From the cell containing the given text, extract its center point as (X, Y) coordinate. 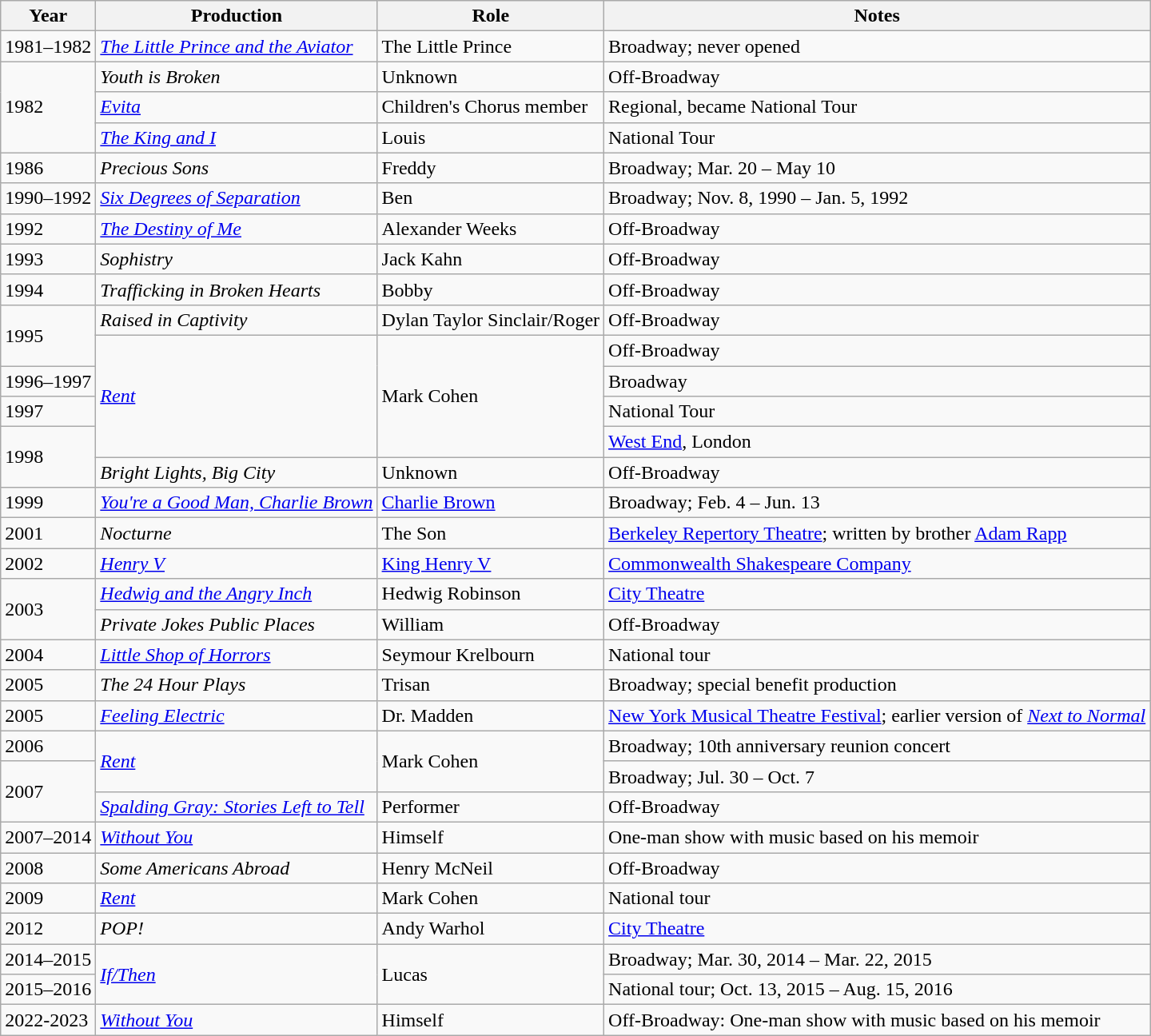
Broadway; Feb. 4 – Jun. 13 (878, 503)
1997 (48, 412)
One-man show with music based on his memoir (878, 837)
1996–1997 (48, 381)
Broadway; special benefit production (878, 685)
The Little Prince (491, 46)
National tour; Oct. 13, 2015 – Aug. 15, 2016 (878, 990)
2022-2023 (48, 1020)
The Destiny of Me (237, 229)
Trafficking in Broken Hearts (237, 289)
Bright Lights, Big City (237, 472)
Alexander Weeks (491, 229)
Precious Sons (237, 168)
2002 (48, 564)
Trisan (491, 685)
Broadway (878, 381)
Hedwig and the Angry Inch (237, 594)
Spalding Gray: Stories Left to Tell (237, 807)
Broadway; Mar. 20 – May 10 (878, 168)
1995 (48, 335)
Youth is Broken (237, 77)
If/Then (237, 974)
Dr. Madden (491, 715)
1982 (48, 107)
1994 (48, 289)
Off-Broadway: One-man show with music based on his memoir (878, 1020)
Regional, became National Tour (878, 107)
Performer (491, 807)
2001 (48, 533)
The Little Prince and the Aviator (237, 46)
New York Musical Theatre Festival; earlier version of Next to Normal (878, 715)
2004 (48, 655)
Henry McNeil (491, 867)
Jack Kahn (491, 259)
1992 (48, 229)
Broadway; 10th anniversary reunion concert (878, 746)
2007 (48, 791)
1981–1982 (48, 46)
Six Degrees of Separation (237, 198)
Year (48, 16)
West End, London (878, 442)
2007–2014 (48, 837)
Berkeley Repertory Theatre; written by brother Adam Rapp (878, 533)
Broadway; Mar. 30, 2014 – Mar. 22, 2015 (878, 959)
You're a Good Man, Charlie Brown (237, 503)
1986 (48, 168)
1990–1992 (48, 198)
2012 (48, 929)
Private Jokes Public Places (237, 624)
Andy Warhol (491, 929)
Hedwig Robinson (491, 594)
Some Americans Abroad (237, 867)
Nocturne (237, 533)
Charlie Brown (491, 503)
2009 (48, 899)
Children's Chorus member (491, 107)
Lucas (491, 974)
The King and I (237, 137)
Raised in Captivity (237, 320)
1993 (48, 259)
Sophistry (237, 259)
The Son (491, 533)
2006 (48, 746)
Freddy (491, 168)
Dylan Taylor Sinclair/Roger (491, 320)
Broadway; Nov. 8, 1990 – Jan. 5, 1992 (878, 198)
Role (491, 16)
Broadway; Jul. 30 – Oct. 7 (878, 776)
Commonwealth Shakespeare Company (878, 564)
The 24 Hour Plays (237, 685)
Henry V (237, 564)
King Henry V (491, 564)
2015–2016 (48, 990)
1999 (48, 503)
Notes (878, 16)
Bobby (491, 289)
Ben (491, 198)
Feeling Electric (237, 715)
Production (237, 16)
2003 (48, 609)
POP! (237, 929)
Evita (237, 107)
William (491, 624)
Little Shop of Horrors (237, 655)
2014–2015 (48, 959)
1998 (48, 457)
Seymour Krelbourn (491, 655)
2008 (48, 867)
Louis (491, 137)
Broadway; never opened (878, 46)
